Locate the cell with the specified text and output its [x, y] center coordinate. 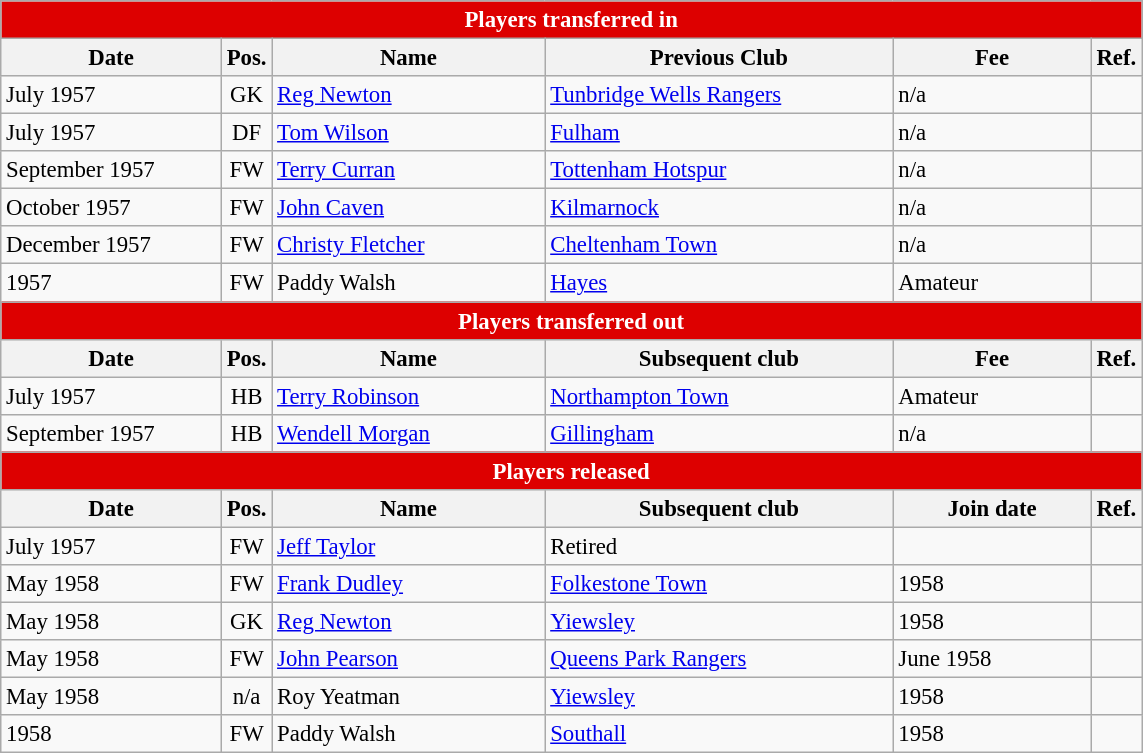
Frank Dudley [408, 584]
John Caven [408, 208]
Roy Yeatman [408, 697]
Kilmarnock [719, 208]
Terry Curran [408, 170]
Tottenham Hotspur [719, 170]
John Pearson [408, 659]
Northampton Town [719, 396]
Tunbridge Wells Rangers [719, 95]
December 1957 [112, 245]
Hayes [719, 283]
Wendell Morgan [408, 433]
Queens Park Rangers [719, 659]
Fulham [719, 133]
1957 [112, 283]
Folkestone Town [719, 584]
Gillingham [719, 433]
Players transferred in [572, 20]
Cheltenham Town [719, 245]
Jeff Taylor [408, 546]
Christy Fletcher [408, 245]
June 1958 [992, 659]
Previous Club [719, 58]
DF [246, 133]
Southall [719, 734]
October 1957 [112, 208]
Join date [992, 509]
Tom Wilson [408, 133]
Players released [572, 471]
Terry Robinson [408, 396]
Players transferred out [572, 321]
Retired [719, 546]
